Provide the (x, y) coordinate of the cell's center where the given text is located.  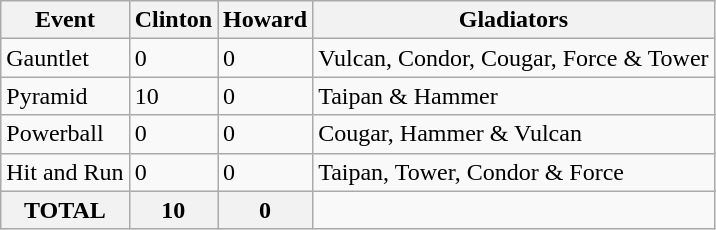
Event (65, 20)
Gauntlet (65, 58)
Cougar, Hammer & Vulcan (514, 134)
Gladiators (514, 20)
Howard (266, 20)
Pyramid (65, 96)
Taipan & Hammer (514, 96)
Hit and Run (65, 172)
TOTAL (65, 210)
Powerball (65, 134)
Taipan, Tower, Condor & Force (514, 172)
Vulcan, Condor, Cougar, Force & Tower (514, 58)
Clinton (173, 20)
